Detect which cell encompasses the target text, then output its [x, y] center coordinate. 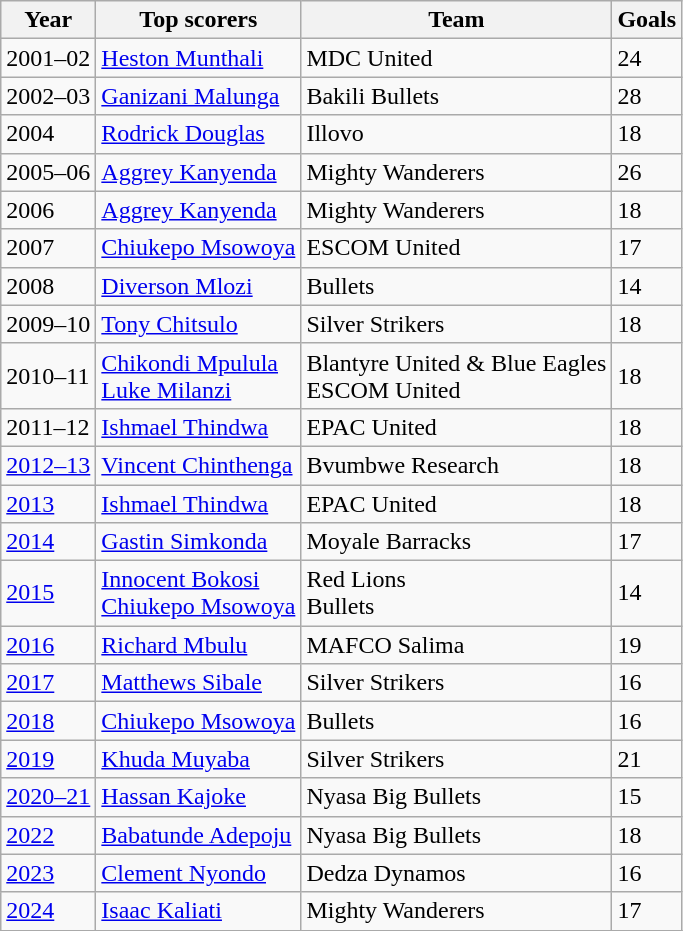
24 [647, 58]
2017 [48, 683]
2012–13 [48, 465]
2020–21 [48, 797]
2018 [48, 721]
Heston Munthali [198, 58]
2014 [48, 542]
26 [647, 172]
2016 [48, 645]
2019 [48, 759]
2006 [48, 210]
Bakili Bullets [456, 96]
15 [647, 797]
Matthews Sibale [198, 683]
Hassan Kajoke [198, 797]
2008 [48, 286]
Top scorers [198, 20]
Goals [647, 20]
Illovo [456, 134]
Isaac Kaliati [198, 911]
2005–06 [48, 172]
2009–10 [48, 324]
Richard Mbulu [198, 645]
2024 [48, 911]
2007 [48, 248]
Dedza Dynamos [456, 873]
Year [48, 20]
2011–12 [48, 427]
MDC United [456, 58]
Red LionsBullets [456, 594]
2010–11 [48, 376]
28 [647, 96]
Rodrick Douglas [198, 134]
Babatunde Adepoju [198, 835]
21 [647, 759]
Ganizani Malunga [198, 96]
Tony Chitsulo [198, 324]
2002–03 [48, 96]
Clement Nyondo [198, 873]
2023 [48, 873]
19 [647, 645]
ESCOM United [456, 248]
Gastin Simkonda [198, 542]
Khuda Muyaba [198, 759]
Moyale Barracks [456, 542]
Team [456, 20]
MAFCO Salima [456, 645]
Innocent Bokosi Chiukepo Msowoya [198, 594]
2022 [48, 835]
Bvumbwe Research [456, 465]
Blantyre United & Blue EaglesESCOM United [456, 376]
2013 [48, 503]
2004 [48, 134]
2015 [48, 594]
Vincent Chinthenga [198, 465]
Diverson Mlozi [198, 286]
Chikondi Mpulula Luke Milanzi [198, 376]
2001–02 [48, 58]
